Extract the [x, y] coordinate from the center of the cell holding the provided text.  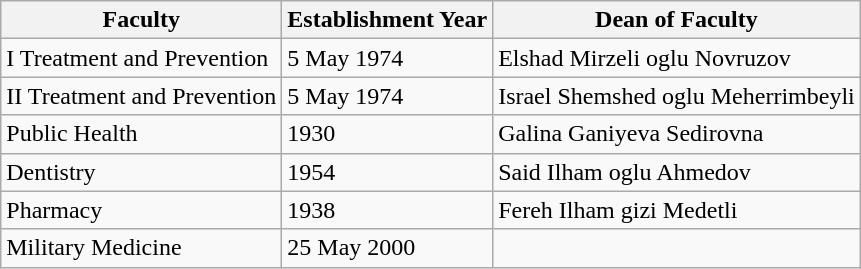
Faculty [142, 20]
I Treatment and Prevention [142, 58]
Dentistry [142, 172]
Dean of Faculty [677, 20]
Said Ilham oglu Ahmedov [677, 172]
Elshad Mirzeli oglu Novruzov [677, 58]
1930 [388, 134]
Israel Shemshed oglu Meherrimbeyli [677, 96]
II Treatment and Prevention [142, 96]
1938 [388, 210]
Military Medicine [142, 248]
Galina Ganiyeva Sedirovna [677, 134]
Fereh Ilham gizi Medetli [677, 210]
1954 [388, 172]
Establishment Year [388, 20]
Pharmacy [142, 210]
25 May 2000 [388, 248]
Public Health [142, 134]
